Identify which cell holds the provided text, then report its (X, Y) central coordinate. 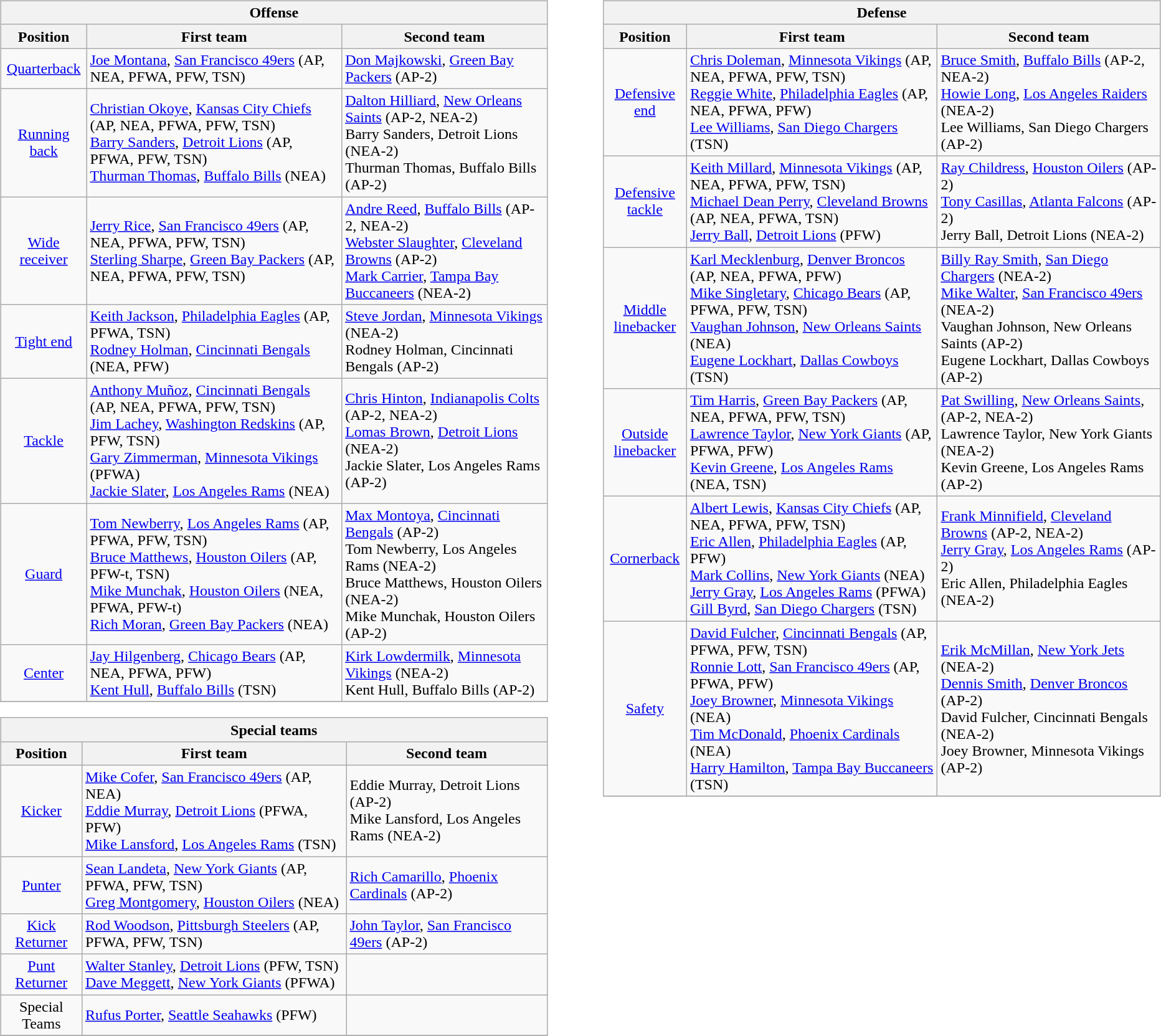
Keith Millard, Minnesota Vikings (AP, NEA, PFWA, PFW, TSN) Michael Dean Perry, Cleveland Browns (AP, NEA, PFWA, TSN) Jerry Ball, Detroit Lions (PFW) (812, 201)
Don Majkowski, Green Bay Packers (AP-2) (445, 69)
Defense (882, 12)
Andre Reed, Buffalo Bills (AP-2, NEA-2) Webster Slaughter, Cleveland Browns (AP-2) Mark Carrier, Tampa Bay Buccaneers (NEA-2) (445, 250)
Defensive tackle (645, 201)
Jerry Rice, San Francisco 49ers (AP, NEA, PFWA, PFW, TSN) Sterling Sharpe, Green Bay Packers (AP, NEA, PFWA, PFW, TSN) (214, 250)
Mike Cofer, San Francisco 49ers (AP, NEA) Eddie Murray, Detroit Lions (PFWA, PFW) Mike Lansford, Los Angeles Rams (TSN) (214, 810)
Pat Swilling, New Orleans Saints, (AP-2, NEA-2) Lawrence Taylor, New York Giants (NEA-2) Kevin Greene, Los Angeles Rams (AP-2) (1049, 442)
Christian Okoye, Kansas City Chiefs (AP, NEA, PFWA, PFW, TSN) Barry Sanders, Detroit Lions (AP, PFWA, PFW, TSN) Thurman Thomas, Buffalo Bills (NEA) (214, 142)
Cornerback (645, 559)
Punt Returner (41, 974)
Kicker (41, 810)
Tim Harris, Green Bay Packers (AP, NEA, PFWA, PFW, TSN) Lawrence Taylor, New York Giants (AP, PFWA, PFW) Kevin Greene, Los Angeles Rams (NEA, TSN) (812, 442)
Offense (274, 12)
Eddie Murray, Detroit Lions (AP-2) Mike Lansford, Los Angeles Rams (NEA-2) (447, 810)
Safety (645, 709)
Keith Jackson, Philadelphia Eagles (AP, PFWA, TSN) Rodney Holman, Cincinnati Bengals (NEA, PFW) (214, 341)
Rich Camarillo, Phoenix Cardinals (AP-2) (447, 885)
Joe Montana, San Francisco 49ers (AP, NEA, PFWA, PFW, TSN) (214, 69)
Sean Landeta, New York Giants (AP, PFWA, PFW, TSN) Greg Montgomery, Houston Oilers (NEA) (214, 885)
Outside linebacker (645, 442)
Special Teams (41, 1015)
Kirk Lowdermilk, Minnesota Vikings (NEA-2)Kent Hull, Buffalo Bills (AP-2) (445, 673)
Walter Stanley, Detroit Lions (PFW, TSN) Dave Meggett, New York Giants (PFWA) (214, 974)
Tight end (44, 341)
Middle linebacker (645, 318)
John Taylor, San Francisco 49ers (AP-2) (447, 934)
Running back (44, 142)
Ray Childress, Houston Oilers (AP-2) Tony Casillas, Atlanta Falcons (AP-2) Jerry Ball, Detroit Lions (NEA-2) (1049, 201)
Bruce Smith, Buffalo Bills (AP-2, NEA-2) Howie Long, Los Angeles Raiders (NEA-2) Lee Williams, San Diego Chargers (AP-2) (1049, 102)
Rufus Porter, Seattle Seahawks (PFW) (214, 1015)
Tackle (44, 441)
Frank Minnifield, Cleveland Browns (AP-2, NEA-2) Jerry Gray, Los Angeles Rams (AP-2) Eric Allen, Philadelphia Eagles (NEA-2) (1049, 559)
Jay Hilgenberg, Chicago Bears (AP, NEA, PFWA, PFW) Kent Hull, Buffalo Bills (TSN) (214, 673)
Special teams (274, 729)
Chris Hinton, Indianapolis Colts (AP-2, NEA-2) Lomas Brown, Detroit Lions (NEA-2) Jackie Slater, Los Angeles Rams (AP-2) (445, 441)
Punter (41, 885)
Rod Woodson, Pittsburgh Steelers (AP, PFWA, PFW, TSN) (214, 934)
Center (44, 673)
Defensive end (645, 102)
Quarterback (44, 69)
Steve Jordan, Minnesota Vikings (NEA-2) Rodney Holman, Cincinnati Bengals (AP-2) (445, 341)
Dalton Hilliard, New Orleans Saints (AP-2, NEA-2) Barry Sanders, Detroit Lions (NEA-2) Thurman Thomas, Buffalo Bills (AP-2) (445, 142)
Guard (44, 574)
Kick Returner (41, 934)
Wide receiver (44, 250)
